Return [X, Y] of the center of cell containing provided text 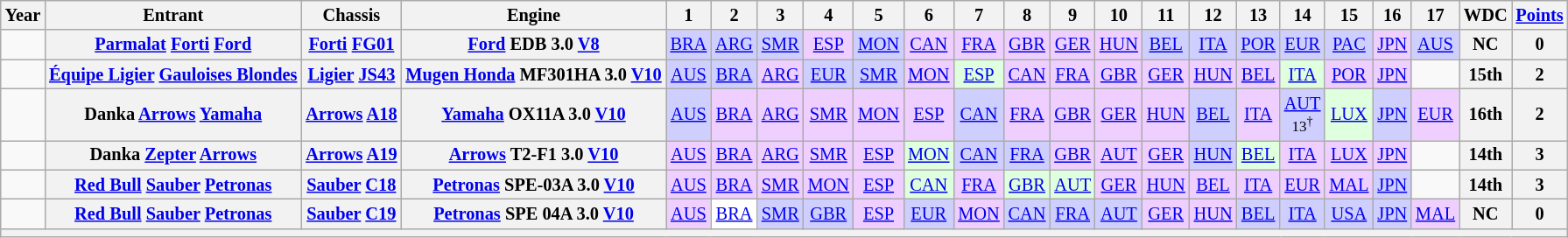
Danka Arrows Yamaha [173, 114]
17 [1436, 15]
Sauber C18 [351, 185]
PAC [1348, 45]
8 [1028, 15]
Yamaha OX11A 3.0 V10 [533, 114]
USA [1348, 213]
Entrant [173, 15]
14 [1303, 15]
10 [1119, 15]
16th [1486, 114]
Arrows A18 [351, 114]
Danka Zepter Arrows [173, 155]
13 [1257, 15]
Year [23, 15]
9 [1072, 15]
15 [1348, 15]
Arrows A19 [351, 155]
Sauber C19 [351, 213]
12 [1213, 15]
1 [689, 15]
Petronas SPE-03A 3.0 V10 [533, 185]
Mugen Honda MF301HA 3.0 V10 [533, 74]
Forti FG01 [351, 45]
Engine [533, 15]
5 [879, 15]
16 [1392, 15]
WDC [1486, 15]
Parmalat Forti Ford [173, 45]
6 [928, 15]
Équipe Ligier Gauloises Blondes [173, 74]
Arrows T2-F1 3.0 V10 [533, 155]
Petronas SPE 04A 3.0 V10 [533, 213]
AUT13† [1303, 114]
7 [979, 15]
11 [1166, 15]
Chassis [351, 15]
4 [828, 15]
Points [1540, 15]
15th [1486, 74]
Ford EDB 3.0 V8 [533, 45]
Ligier JS43 [351, 74]
